Extract the (X, Y) coordinate from the center of the cell holding the provided text.  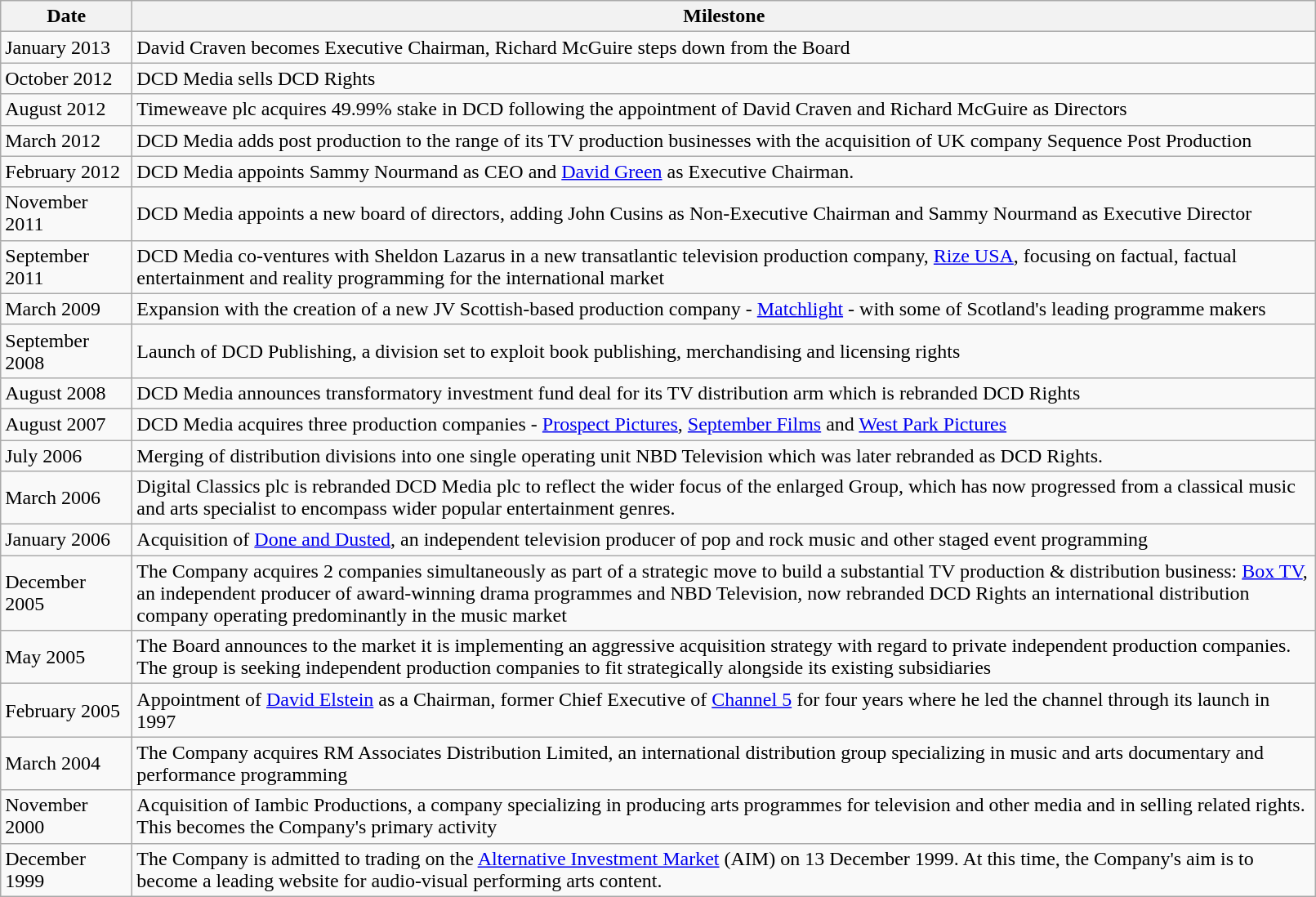
January 2006 (67, 540)
Acquisition of Done and Dusted, an independent television producer of pop and rock music and other staged event programming (724, 540)
Timeweave plc acquires 49.99% stake in DCD following the appointment of David Craven and Richard McGuire as Directors (724, 109)
October 2012 (67, 78)
March 2009 (67, 309)
David Craven becomes Executive Chairman, Richard McGuire steps down from the Board (724, 47)
May 2005 (67, 657)
December 2005 (67, 593)
August 2008 (67, 393)
DCD Media announces transformatory investment fund deal for its TV distribution arm which is rebranded DCD Rights (724, 393)
DCD Media acquires three production companies - Prospect Pictures, September Films and West Park Pictures (724, 424)
November 2011 (67, 214)
Milestone (724, 16)
December 1999 (67, 869)
DCD Media sells DCD Rights (724, 78)
July 2006 (67, 455)
November 2000 (67, 817)
Launch of DCD Publishing, a division set to exploit book publishing, merchandising and licensing rights (724, 351)
February 2012 (67, 172)
January 2013 (67, 47)
March 2004 (67, 763)
February 2005 (67, 711)
August 2012 (67, 109)
Appointment of David Elstein as a Chairman, former Chief Executive of Channel 5 for four years where he led the channel through its launch in 1997 (724, 711)
August 2007 (67, 424)
March 2012 (67, 141)
Date (67, 16)
March 2006 (67, 498)
DCD Media appoints Sammy Nourmand as CEO and David Green as Executive Chairman. (724, 172)
September 2011 (67, 266)
September 2008 (67, 351)
Expansion with the creation of a new JV Scottish-based production company - Matchlight - with some of Scotland's leading programme makers (724, 309)
DCD Media adds post production to the range of its TV production businesses with the acquisition of UK company Sequence Post Production (724, 141)
Merging of distribution divisions into one single operating unit NBD Television which was later rebranded as DCD Rights. (724, 455)
DCD Media appoints a new board of directors, adding John Cusins as Non-Executive Chairman and Sammy Nourmand as Executive Director (724, 214)
